Output the [X, Y] coordinate of the center of the cell containing the given text.  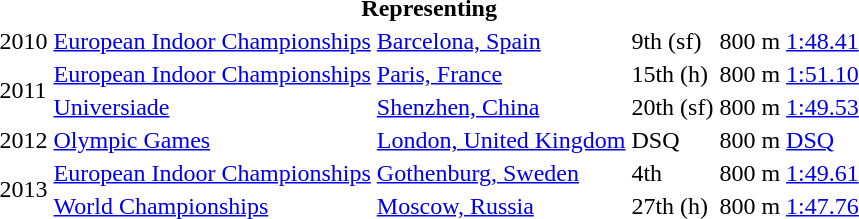
15th (h) [672, 74]
4th [672, 173]
Barcelona, Spain [501, 41]
Gothenburg, Sweden [501, 173]
DSQ [672, 140]
Shenzhen, China [501, 107]
Universiade [212, 107]
Paris, France [501, 74]
9th (sf) [672, 41]
20th (sf) [672, 107]
London, United Kingdom [501, 140]
Olympic Games [212, 140]
